Pinpoint the cell where the given text exists, returning its [x, y] midpoint coordinate. 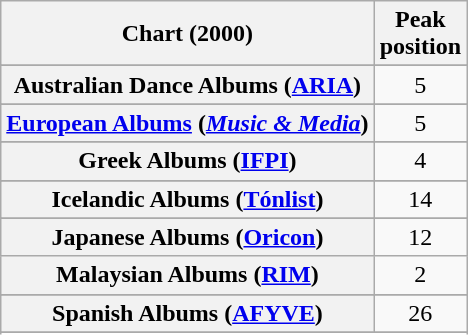
European Albums (Music & Media) [188, 123]
12 [420, 237]
Peakposition [420, 34]
26 [420, 313]
Spanish Albums (AFYVE) [188, 313]
14 [420, 199]
4 [420, 161]
Australian Dance Albums (ARIA) [188, 85]
2 [420, 275]
Malaysian Albums (RIM) [188, 275]
Chart (2000) [188, 34]
Greek Albums (IFPI) [188, 161]
Japanese Albums (Oricon) [188, 237]
Icelandic Albums (Tónlist) [188, 199]
